Provide the [x, y] coordinate of the cell's center where the given text is located.  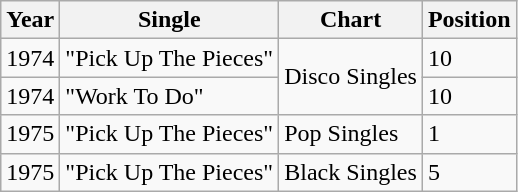
Disco Singles [351, 77]
"Work To Do" [170, 96]
Black Singles [351, 172]
Position [469, 20]
Chart [351, 20]
1 [469, 134]
Year [30, 20]
5 [469, 172]
Pop Singles [351, 134]
Single [170, 20]
